Determine the [x, y] coordinate at the center of the cell enclosing the given text.  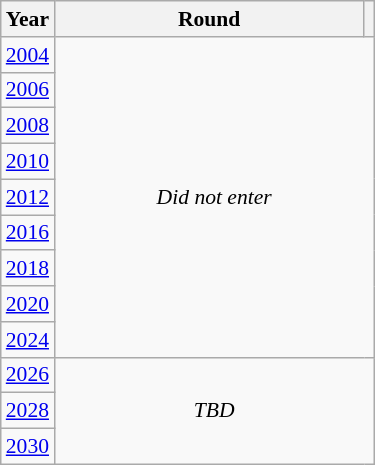
2020 [28, 304]
2018 [28, 269]
2004 [28, 55]
2006 [28, 90]
2016 [28, 233]
TBD [214, 410]
2028 [28, 411]
2030 [28, 447]
2012 [28, 197]
Year [28, 19]
Did not enter [214, 198]
2008 [28, 126]
2024 [28, 340]
2010 [28, 162]
2026 [28, 375]
Round [209, 19]
